Find where the given text appears and provide that cell's center as (X, Y) coordinate. 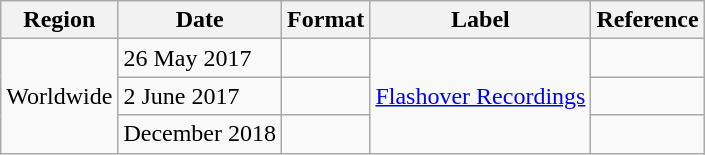
Worldwide (60, 96)
Reference (648, 20)
Date (200, 20)
Region (60, 20)
December 2018 (200, 134)
Format (326, 20)
Flashover Recordings (480, 96)
26 May 2017 (200, 58)
Label (480, 20)
2 June 2017 (200, 96)
